Find where the given text appears and provide that cell's center as [x, y] coordinate. 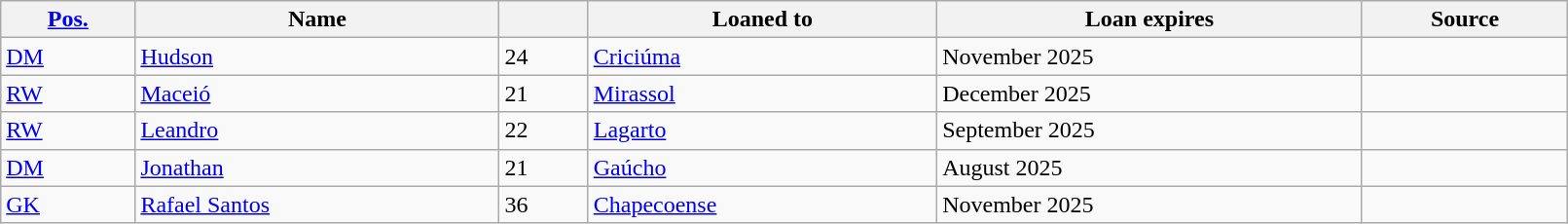
Loan expires [1150, 19]
Hudson [317, 56]
Source [1465, 19]
Loaned to [762, 19]
22 [543, 131]
December 2025 [1150, 93]
Lagarto [762, 131]
September 2025 [1150, 131]
Mirassol [762, 93]
Name [317, 19]
Jonathan [317, 168]
Pos. [68, 19]
August 2025 [1150, 168]
Rafael Santos [317, 205]
Chapecoense [762, 205]
Gaúcho [762, 168]
Maceió [317, 93]
Criciúma [762, 56]
Leandro [317, 131]
24 [543, 56]
GK [68, 205]
36 [543, 205]
